Extract the (X, Y) coordinate from the center of the cell holding the provided text.  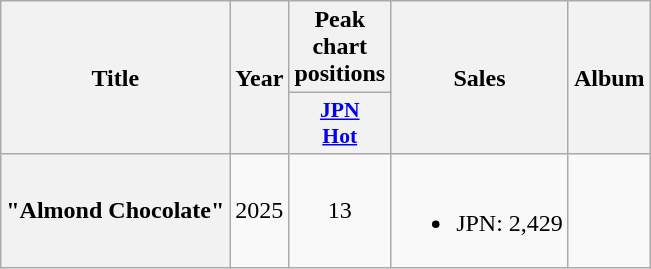
Year (260, 78)
Peak chart positions (340, 47)
JPNHot (340, 124)
Sales (480, 78)
Title (116, 78)
13 (340, 210)
Album (609, 78)
2025 (260, 210)
JPN: 2,429 (480, 210)
"Almond Chocolate" (116, 210)
